Scan for the cell matching the given text and deliver its (X, Y) coordinate at center. 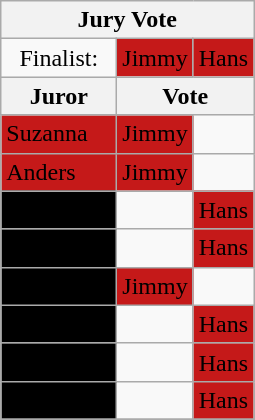
Johan (59, 248)
Vote (186, 96)
Finalist: (59, 58)
Suzanna (59, 134)
Mikko (59, 324)
Veronica (59, 210)
Mats (59, 362)
Annika (59, 400)
Fredrik (59, 286)
Anders (59, 172)
Juror (59, 96)
Jury Vote (128, 20)
